Locate the cell with the specified text and output its [X, Y] center coordinate. 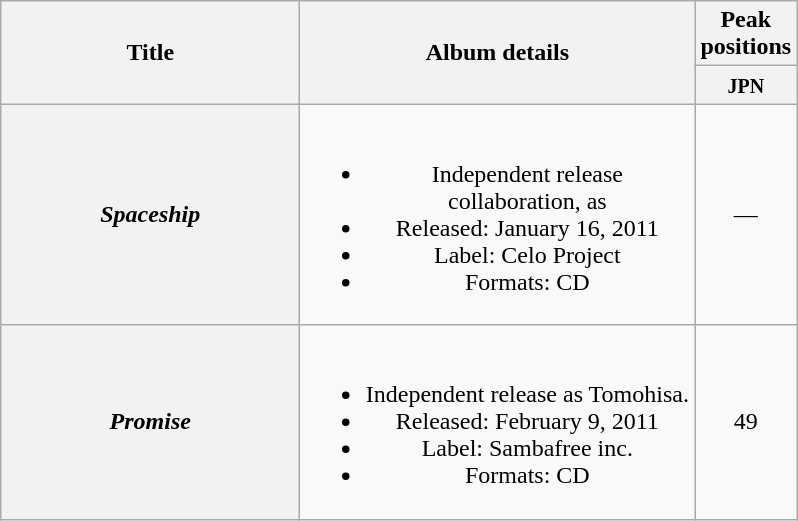
49 [746, 422]
Spaceship [150, 214]
Title [150, 52]
JPN [746, 85]
Independent release collaboration, as Released: January 16, 2011Label: Celo ProjectFormats: CD [498, 214]
Peak positions [746, 34]
Independent release as Tomohisa.Released: February 9, 2011Label: Sambafree inc.Formats: CD [498, 422]
Album details [498, 52]
— [746, 214]
Promise [150, 422]
